Identify which cell holds the provided text, then report its (X, Y) central coordinate. 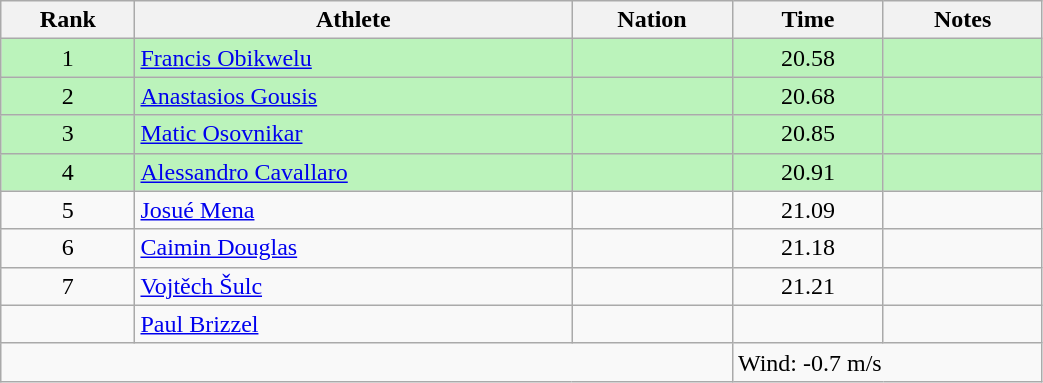
Nation (652, 20)
4 (68, 172)
21.21 (808, 286)
1 (68, 58)
2 (68, 96)
6 (68, 248)
7 (68, 286)
21.09 (808, 210)
Caimin Douglas (354, 248)
3 (68, 134)
20.58 (808, 58)
Josué Mena (354, 210)
5 (68, 210)
20.91 (808, 172)
Athlete (354, 20)
Matic Osovnikar (354, 134)
20.85 (808, 134)
Paul Brizzel (354, 324)
Anastasios Gousis (354, 96)
Francis Obikwelu (354, 58)
20.68 (808, 96)
Alessandro Cavallaro (354, 172)
Notes (962, 20)
Rank (68, 20)
Vojtěch Šulc (354, 286)
Time (808, 20)
21.18 (808, 248)
Wind: -0.7 m/s (887, 362)
